Locate the cell with the specified text and output its (X, Y) center coordinate. 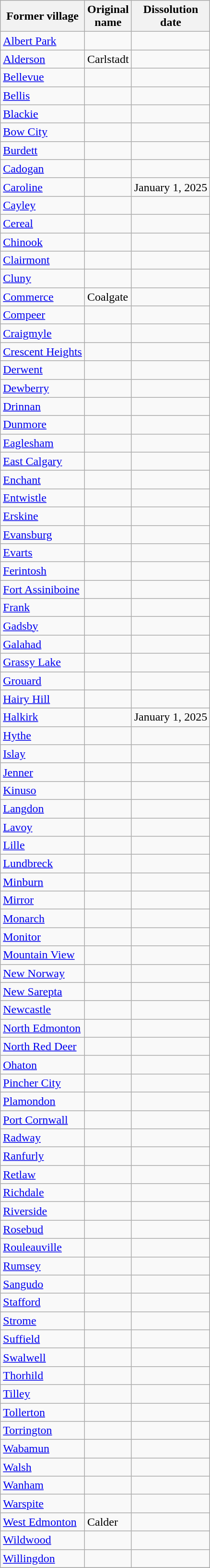
Pincher City (43, 1083)
Mountain View (43, 955)
Jenner (43, 772)
Torrington (43, 1431)
Bellis (43, 96)
Monitor (43, 937)
Port Cornwall (43, 1120)
Commerce (43, 297)
Evansburg (43, 535)
Enchant (43, 479)
Kinuso (43, 790)
Rouleauville (43, 1248)
Monarch (43, 919)
Caroline (43, 187)
Rosebud (43, 1229)
Eaglesham (43, 443)
Derwent (43, 370)
Minburn (43, 882)
Lundbreck (43, 864)
Grassy Lake (43, 662)
West Edmonton (43, 1522)
Halkirk (43, 717)
Clairmont (43, 260)
Ohaton (43, 1065)
Drinnan (43, 406)
Originalname (108, 16)
New Sarepta (43, 992)
Cereal (43, 223)
North Red Deer (43, 1046)
Hythe (43, 735)
Albert Park (43, 41)
Tilley (43, 1394)
Islay (43, 754)
Wildwood (43, 1540)
Frank (43, 608)
Walsh (43, 1467)
Radway (43, 1138)
Stafford (43, 1302)
Dewberry (43, 388)
Grouard (43, 681)
Thorhild (43, 1375)
Strome (43, 1321)
Evarts (43, 553)
Mirror (43, 900)
Retlaw (43, 1175)
Riverside (43, 1211)
Calder (108, 1522)
Warspite (43, 1504)
Chinook (43, 242)
Plamondon (43, 1101)
Craigmyle (43, 333)
Carlstadt (108, 59)
Crescent Heights (43, 352)
Entwistle (43, 498)
Bow City (43, 132)
Gadsby (43, 626)
Compeer (43, 315)
Dunmore (43, 425)
Tollerton (43, 1412)
Bellevue (43, 77)
Cayley (43, 205)
North Edmonton (43, 1028)
Erskine (43, 516)
Blackie (43, 114)
Newcastle (43, 1010)
Wabamun (43, 1449)
Hairy Hill (43, 699)
East Calgary (43, 461)
Langdon (43, 808)
Alderson (43, 59)
Sangudo (43, 1284)
Burdett (43, 150)
Lille (43, 845)
Suffield (43, 1339)
Rumsey (43, 1266)
Willingdon (43, 1558)
Cadogan (43, 169)
Fort Assiniboine (43, 589)
Galahad (43, 644)
Former village (43, 16)
Lavoy (43, 827)
Wanham (43, 1485)
New Norway (43, 973)
Coalgate (108, 297)
Dissolutiondate (171, 16)
Richdale (43, 1193)
Ranfurly (43, 1156)
Ferintosh (43, 571)
Swalwell (43, 1357)
Cluny (43, 279)
